Locate the cell with the specified text and output its (X, Y) center coordinate. 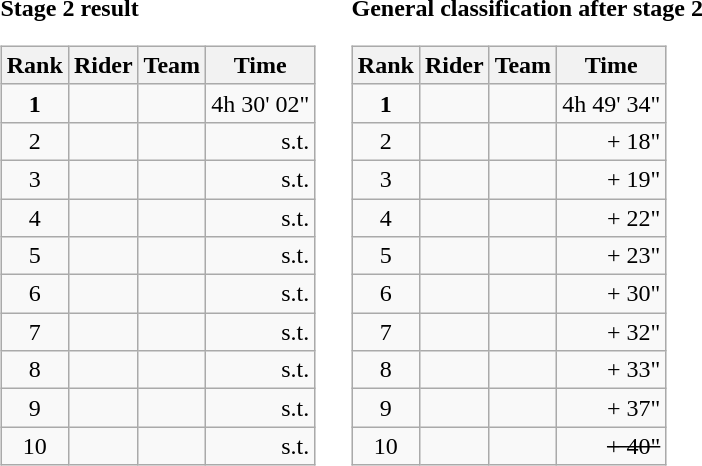
+ 30" (612, 294)
4h 49' 34" (612, 103)
4h 30' 02" (260, 103)
+ 37" (612, 408)
+ 18" (612, 141)
+ 32" (612, 332)
+ 22" (612, 217)
+ 23" (612, 256)
+ 33" (612, 370)
+ 19" (612, 179)
+ 40" (612, 446)
